Return the (X, Y) coordinate for the center point of the cell that contains the specified text.  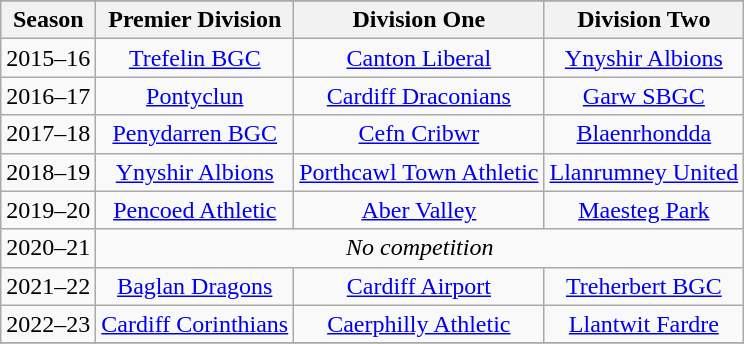
Caerphilly Athletic (419, 324)
Cefn Cribwr (419, 134)
2018–19 (48, 172)
2019–20 (48, 210)
Baglan Dragons (195, 286)
Pontyclun (195, 96)
Porthcawl Town Athletic (419, 172)
Pencoed Athletic (195, 210)
Canton Liberal (419, 58)
2022–23 (48, 324)
Llanrumney United (644, 172)
Cardiff Draconians (419, 96)
2021–22 (48, 286)
2016–17 (48, 96)
Maesteg Park (644, 210)
Trefelin BGC (195, 58)
2017–18 (48, 134)
2020–21 (48, 248)
Division One (419, 20)
Blaenrhondda (644, 134)
Llantwit Fardre (644, 324)
Cardiff Corinthians (195, 324)
No competition (420, 248)
Aber Valley (419, 210)
Cardiff Airport (419, 286)
2015–16 (48, 58)
Treherbert BGC (644, 286)
Division Two (644, 20)
Premier Division (195, 20)
Garw SBGC (644, 96)
Season (48, 20)
Penydarren BGC (195, 134)
